Provide the (x, y) coordinate of the cell's center where the given text is located.  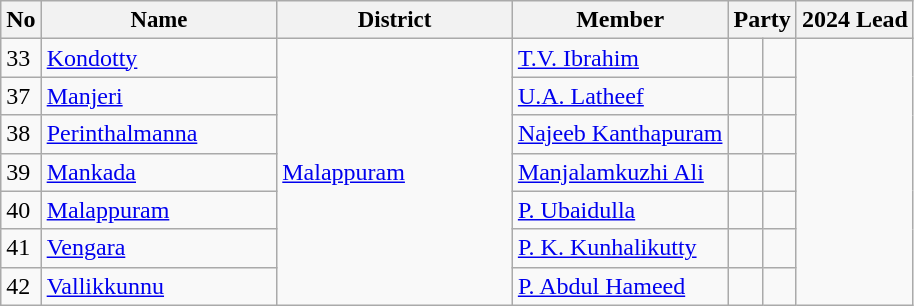
Member (620, 20)
37 (21, 96)
41 (21, 248)
33 (21, 58)
Mankada (159, 172)
Vallikkunnu (159, 286)
40 (21, 210)
Perinthalmanna (159, 134)
T.V. Ibrahim (620, 58)
38 (21, 134)
P. Abdul Hameed (620, 286)
Najeeb Kanthapuram (620, 134)
Kondotty (159, 58)
Name (159, 20)
U.A. Latheef (620, 96)
P. Ubaidulla (620, 210)
Vengara (159, 248)
2024 Lead (854, 20)
39 (21, 172)
Manjeri (159, 96)
42 (21, 286)
Party (762, 20)
P. K. Kunhalikutty (620, 248)
Manjalamkuzhi Ali (620, 172)
No (21, 20)
District (395, 20)
